Return the (x, y) coordinate for the center point of the cell that contains the specified text.  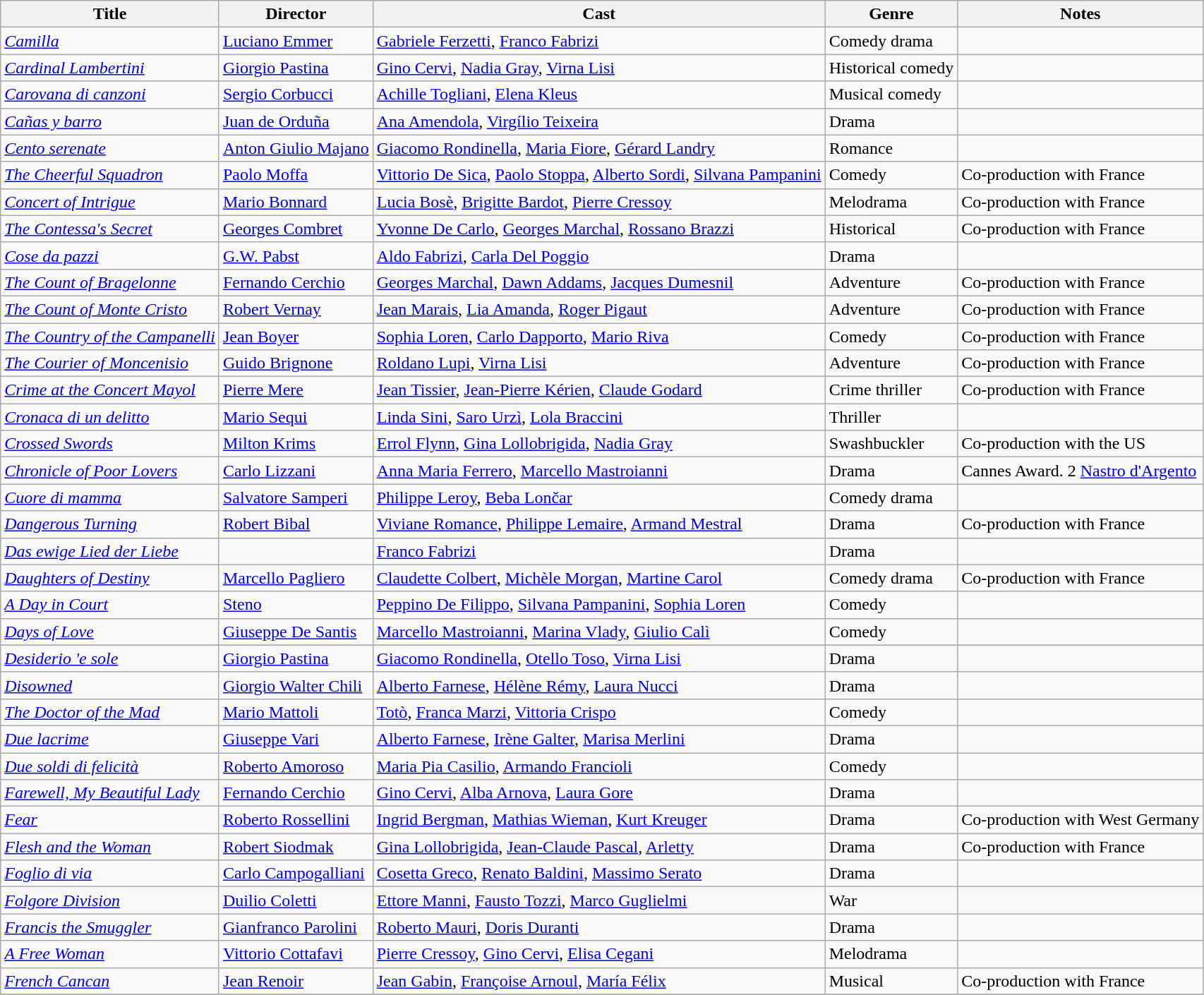
Roldano Lupi, Virna Lisi (598, 363)
Musical (891, 981)
Swashbuckler (891, 444)
Cronaca di un delitto (110, 417)
Mario Bonnard (296, 202)
Folgore Division (110, 900)
Ana Amendola, Virgílio Teixeira (598, 121)
Cuore di mamma (110, 497)
Mario Mattoli (296, 712)
Salvatore Samperi (296, 497)
Desiderio 'e sole (110, 658)
Co-production with the US (1080, 444)
Giuseppe Vari (296, 739)
Cardinal Lambertini (110, 68)
Disowned (110, 685)
Director (296, 14)
Anna Maria Ferrero, Marcello Mastroianni (598, 471)
Concert of Intrigue (110, 202)
Vittorio Cottafavi (296, 954)
Peppino De Filippo, Silvana Pampanini, Sophia Loren (598, 605)
Jean Renoir (296, 981)
The Count of Bragelonne (110, 282)
Cento serenate (110, 148)
Crime thriller (891, 390)
Aldo Fabrizi, Carla Del Poggio (598, 255)
Steno (296, 605)
Paolo Moffa (296, 175)
Daughters of Destiny (110, 578)
Mario Sequi (296, 417)
The Country of the Campanelli (110, 337)
Anton Giulio Majano (296, 148)
Vittorio De Sica, Paolo Stoppa, Alberto Sordi, Silvana Pampanini (598, 175)
Gianfranco Parolini (296, 927)
Sophia Loren, Carlo Dapporto, Mario Riva (598, 337)
Errol Flynn, Gina Lollobrigida, Nadia Gray (598, 444)
Das ewige Lied der Liebe (110, 551)
A Day in Court (110, 605)
Juan de Orduña (296, 121)
Thriller (891, 417)
Linda Sini, Saro Urzì, Lola Braccini (598, 417)
Georges Combret (296, 229)
Marcello Mastroianni, Marina Vlady, Giulio Calì (598, 632)
Ettore Manni, Fausto Tozzi, Marco Guglielmi (598, 900)
Title (110, 14)
The Courier of Moncenisio (110, 363)
Due lacrime (110, 739)
Genre (891, 14)
Gino Cervi, Nadia Gray, Virna Lisi (598, 68)
Farewell, My Beautiful Lady (110, 793)
Giorgio Walter Chili (296, 685)
Due soldi di felicità (110, 766)
Gina Lollobrigida, Jean-Claude Pascal, Arletty (598, 847)
Pierre Cressoy, Gino Cervi, Elisa Cegani (598, 954)
Lucia Bosè, Brigitte Bardot, Pierre Cressoy (598, 202)
French Cancan (110, 981)
The Contessa's Secret (110, 229)
Carlo Campogalliani (296, 874)
Viviane Romance, Philippe Lemaire, Armand Mestral (598, 524)
Cast (598, 14)
Francis the Smuggler (110, 927)
Co-production with West Germany (1080, 820)
Crime at the Concert Mayol (110, 390)
Achille Togliani, Elena Kleus (598, 95)
Roberto Rossellini (296, 820)
War (891, 900)
Ingrid Bergman, Mathias Wieman, Kurt Kreuger (598, 820)
G.W. Pabst (296, 255)
Gino Cervi, Alba Arnova, Laura Gore (598, 793)
Flesh and the Woman (110, 847)
Giuseppe De Santis (296, 632)
Milton Krims (296, 444)
Historical (891, 229)
Jean Gabin, Françoise Arnoul, María Félix (598, 981)
Maria Pia Casilio, Armando Francioli (598, 766)
Sergio Corbucci (296, 95)
Giacomo Rondinella, Otello Toso, Virna Lisi (598, 658)
Claudette Colbert, Michèle Morgan, Martine Carol (598, 578)
Roberto Amoroso (296, 766)
Jean Marais, Lia Amanda, Roger Pigaut (598, 309)
The Count of Monte Cristo (110, 309)
Camilla (110, 41)
Jean Tissier, Jean-Pierre Kérien, Claude Godard (598, 390)
A Free Woman (110, 954)
Giacomo Rondinella, Maria Fiore, Gérard Landry (598, 148)
Guido Brignone (296, 363)
Georges Marchal, Dawn Addams, Jacques Dumesnil (598, 282)
Alberto Farnese, Irène Galter, Marisa Merlini (598, 739)
Foglio di via (110, 874)
Days of Love (110, 632)
Cannes Award. 2 Nastro d'Argento (1080, 471)
Historical comedy (891, 68)
Totò, Franca Marzi, Vittoria Crispo (598, 712)
Gabriele Ferzetti, Franco Fabrizi (598, 41)
Dangerous Turning (110, 524)
Pierre Mere (296, 390)
Roberto Mauri, Doris Duranti (598, 927)
Crossed Swords (110, 444)
Romance (891, 148)
Duilio Coletti (296, 900)
Robert Vernay (296, 309)
Chronicle of Poor Lovers (110, 471)
Musical comedy (891, 95)
Robert Siodmak (296, 847)
Philippe Leroy, Beba Lončar (598, 497)
The Doctor of the Mad (110, 712)
Yvonne De Carlo, Georges Marchal, Rossano Brazzi (598, 229)
Fear (110, 820)
Franco Fabrizi (598, 551)
Luciano Emmer (296, 41)
Robert Bibal (296, 524)
Cosetta Greco, Renato Baldini, Massimo Serato (598, 874)
Carlo Lizzani (296, 471)
Marcello Pagliero (296, 578)
Cose da pazzi (110, 255)
Carovana di canzoni (110, 95)
The Cheerful Squadron (110, 175)
Notes (1080, 14)
Cañas y barro (110, 121)
Alberto Farnese, Hélène Rémy, Laura Nucci (598, 685)
Jean Boyer (296, 337)
